Locate the cell with the specified text and output its (X, Y) center coordinate. 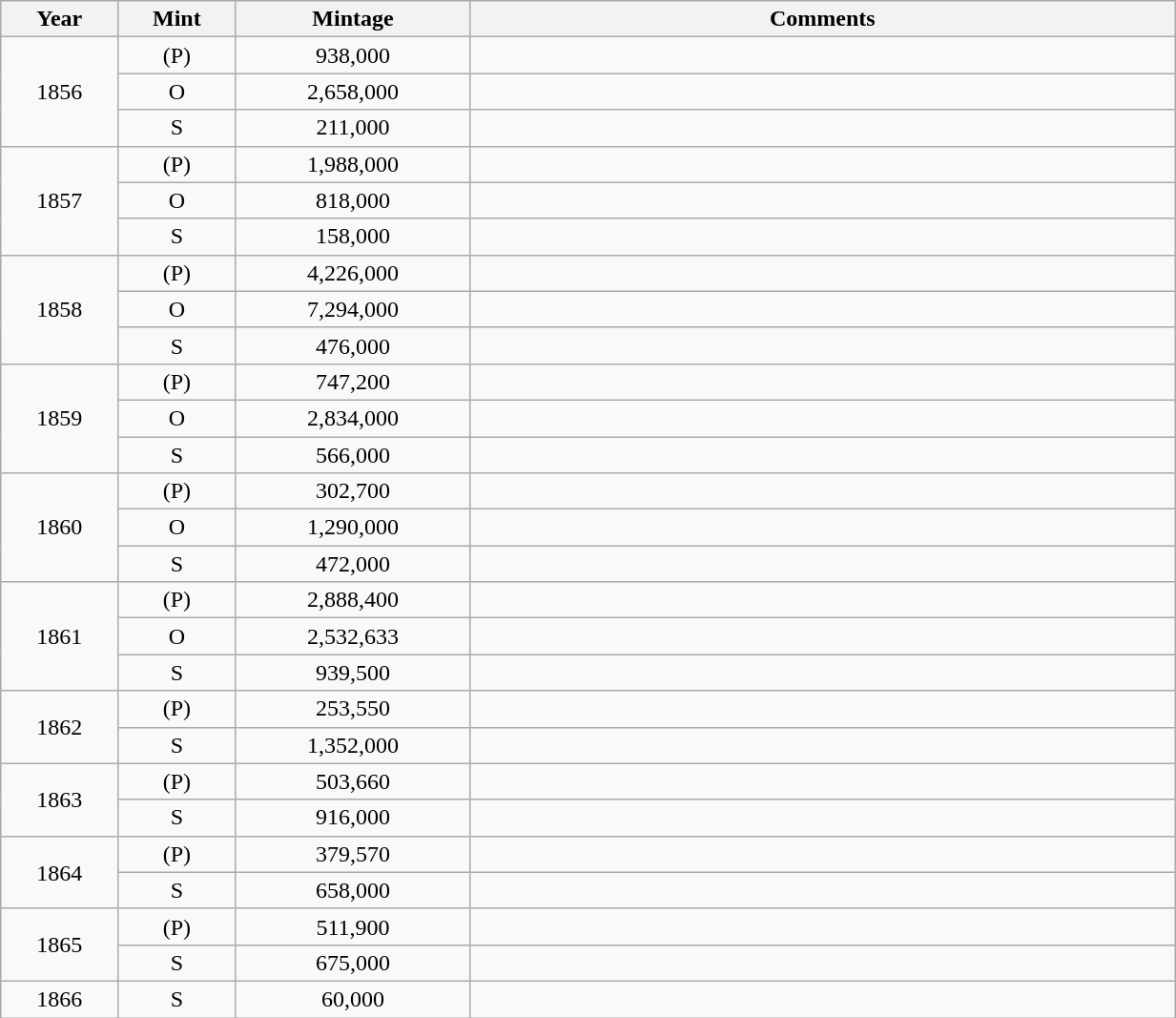
503,660 (353, 781)
1860 (59, 528)
2,532,633 (353, 636)
939,500 (353, 673)
1857 (59, 200)
4,226,000 (353, 273)
1866 (59, 999)
1858 (59, 309)
1865 (59, 945)
Mintage (353, 19)
1,988,000 (353, 164)
1859 (59, 418)
2,888,400 (353, 600)
472,000 (353, 564)
511,900 (353, 926)
2,658,000 (353, 92)
253,550 (353, 709)
379,570 (353, 854)
1862 (59, 727)
818,000 (353, 200)
675,000 (353, 963)
1,352,000 (353, 745)
Mint (177, 19)
Comments (822, 19)
211,000 (353, 128)
1863 (59, 800)
Year (59, 19)
1856 (59, 92)
476,000 (353, 345)
938,000 (353, 55)
1861 (59, 636)
916,000 (353, 818)
302,700 (353, 491)
158,000 (353, 237)
747,200 (353, 382)
658,000 (353, 890)
2,834,000 (353, 418)
60,000 (353, 999)
1,290,000 (353, 528)
7,294,000 (353, 309)
566,000 (353, 455)
1864 (59, 872)
